Capture the cell that displays the provided text and extract its [X, Y] central coordinate. 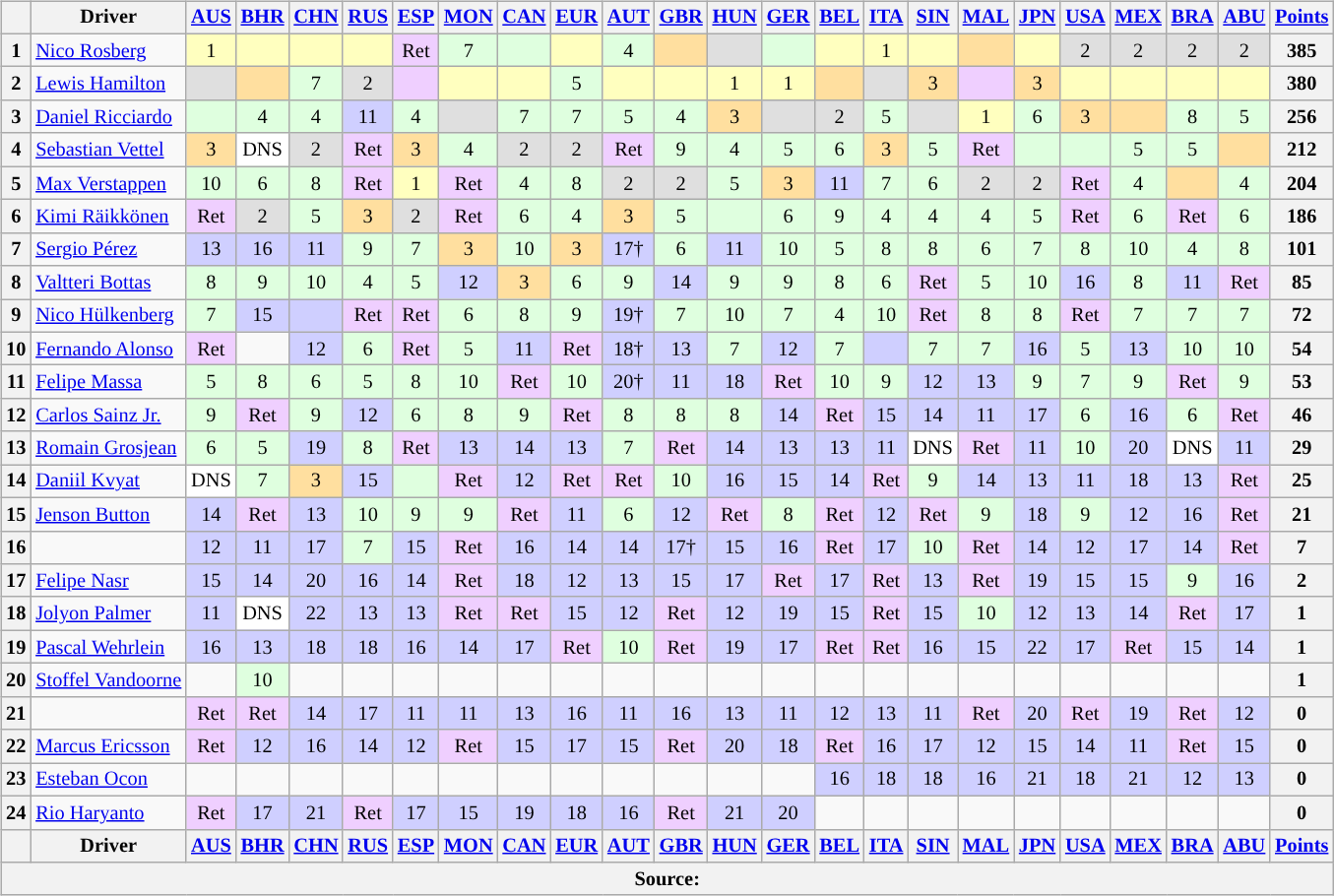
Jolyon Palmer [108, 613]
Sergio Pérez [108, 249]
25 [1302, 481]
Source: [667, 879]
380 [1302, 84]
Esteban Ocon [108, 780]
Nico Hülkenberg [108, 316]
Sebastian Vettel [108, 150]
Fernando Alonso [108, 349]
29 [1302, 448]
Romain Grosjean [108, 448]
204 [1302, 183]
54 [1302, 349]
Felipe Nasr [108, 581]
256 [1302, 117]
Max Verstappen [108, 183]
Kimi Räikkönen [108, 217]
20† [628, 382]
Stoffel Vandoorne [108, 680]
72 [1302, 316]
Lewis Hamilton [108, 84]
Felipe Massa [108, 382]
Pascal Wehrlein [108, 647]
18† [628, 349]
Rio Haryanto [108, 812]
23 [16, 780]
Valtteri Bottas [108, 283]
385 [1302, 50]
186 [1302, 217]
53 [1302, 382]
Jenson Button [108, 514]
46 [1302, 416]
19† [628, 316]
Daniil Kvyat [108, 481]
212 [1302, 150]
Carlos Sainz Jr. [108, 416]
Nico Rosberg [108, 50]
101 [1302, 249]
24 [16, 812]
Marcus Ericsson [108, 746]
Daniel Ricciardo [108, 117]
85 [1302, 283]
